Search for the cell housing the specified text and yield its [x, y] center coordinate. 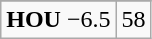
HOU −6.5 [58, 20]
58 [134, 20]
